Identify which cell holds the provided text, then report its [X, Y] central coordinate. 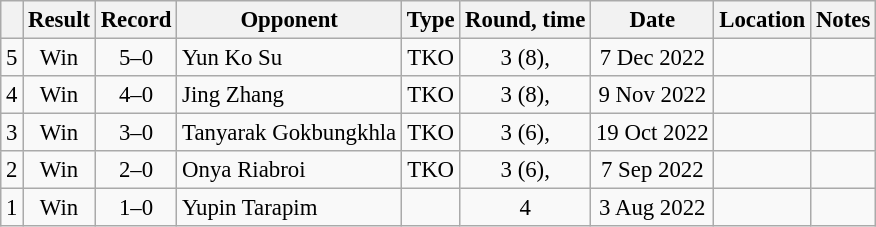
1 [12, 208]
1–0 [136, 208]
5 [12, 58]
5–0 [136, 58]
4–0 [136, 95]
9 Nov 2022 [652, 95]
Type [431, 20]
3 Aug 2022 [652, 208]
Location [762, 20]
19 Oct 2022 [652, 133]
Round, time [526, 20]
Result [60, 20]
3–0 [136, 133]
2–0 [136, 170]
Tanyarak Gokbungkhla [290, 133]
Yupin Tarapim [290, 208]
7 Dec 2022 [652, 58]
Jing Zhang [290, 95]
Record [136, 20]
Notes [844, 20]
Onya Riabroi [290, 170]
Yun Ko Su [290, 58]
3 [12, 133]
Date [652, 20]
Opponent [290, 20]
7 Sep 2022 [652, 170]
2 [12, 170]
